Pinpoint the cell where the given text exists, returning its [x, y] midpoint coordinate. 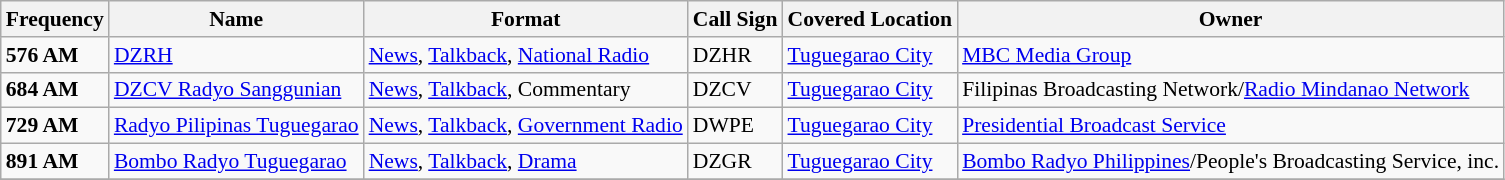
Bombo Radyo Philippines/People's Broadcasting Service, inc. [1230, 162]
729 AM [55, 126]
DZCV Radyo Sanggunian [236, 90]
News, Talkback, Commentary [526, 90]
Presidential Broadcast Service [1230, 126]
Covered Location [870, 19]
Radyo Pilipinas Tuguegarao [236, 126]
576 AM [55, 55]
News, Talkback, National Radio [526, 55]
DZHR [736, 55]
News, Talkback, Government Radio [526, 126]
DZGR [736, 162]
Owner [1230, 19]
Filipinas Broadcasting Network/Radio Mindanao Network [1230, 90]
684 AM [55, 90]
Frequency [55, 19]
Bombo Radyo Tuguegarao [236, 162]
News, Talkback, Drama [526, 162]
MBC Media Group [1230, 55]
Name [236, 19]
891 AM [55, 162]
DZRH [236, 55]
DZCV [736, 90]
DWPE [736, 126]
Call Sign [736, 19]
Format [526, 19]
